Scan for the cell matching the given text and deliver its (X, Y) coordinate at center. 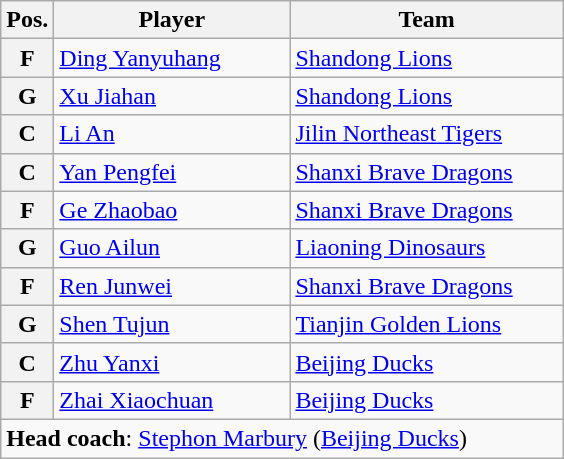
Yan Pengfei (172, 172)
Head coach: Stephon Marbury (Beijing Ducks) (282, 438)
Zhai Xiaochuan (172, 400)
Shen Tujun (172, 324)
Player (172, 20)
Pos. (28, 20)
Ren Junwei (172, 286)
Team (427, 20)
Xu Jiahan (172, 96)
Ding Yanyuhang (172, 58)
Li An (172, 134)
Tianjin Golden Lions (427, 324)
Jilin Northeast Tigers (427, 134)
Ge Zhaobao (172, 210)
Guo Ailun (172, 248)
Liaoning Dinosaurs (427, 248)
Zhu Yanxi (172, 362)
